Return [X, Y] of the center of cell containing provided text 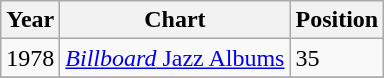
Chart [175, 20]
Billboard Jazz Albums [175, 58]
1978 [30, 58]
Year [30, 20]
35 [337, 58]
Position [337, 20]
